Locate the cell with the specified text and output its [x, y] center coordinate. 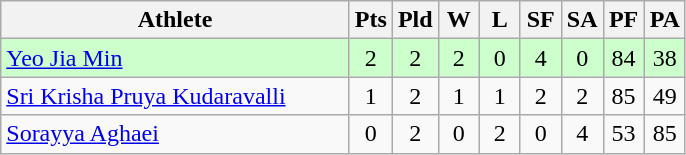
SF [540, 20]
Sri Krisha Pruya Kudaravalli [176, 96]
38 [664, 58]
Athlete [176, 20]
L [500, 20]
Pld [415, 20]
Pts [370, 20]
Sorayya Aghaei [176, 134]
Yeo Jia Min [176, 58]
53 [624, 134]
84 [624, 58]
49 [664, 96]
W [458, 20]
SA [582, 20]
PF [624, 20]
PA [664, 20]
